Identify which cell holds the provided text, then report its [x, y] central coordinate. 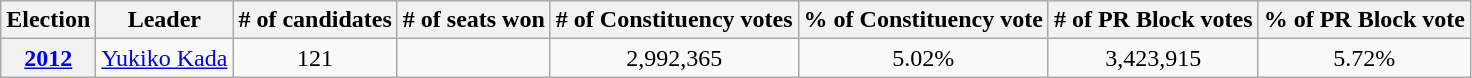
2012 [48, 58]
# of Constituency votes [674, 20]
# of seats won [474, 20]
5.02% [923, 58]
Leader [164, 20]
3,423,915 [1153, 58]
121 [315, 58]
% of PR Block vote [1364, 20]
% of Constituency vote [923, 20]
Yukiko Kada [164, 58]
2,992,365 [674, 58]
Election [48, 20]
5.72% [1364, 58]
# of PR Block votes [1153, 20]
# of candidates [315, 20]
